Search for the cell housing the specified text and yield its [X, Y] center coordinate. 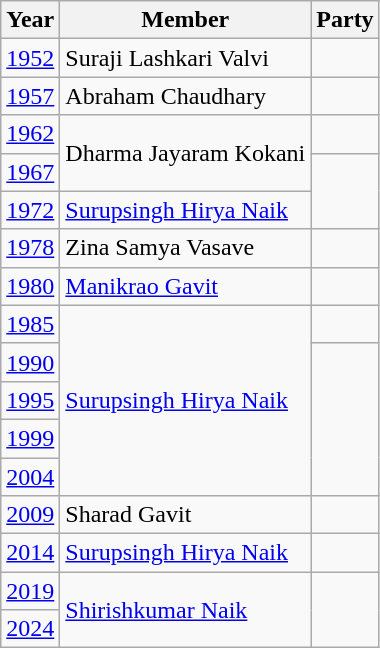
1962 [30, 134]
2019 [30, 591]
Party [345, 20]
Dharma Jayaram Kokani [186, 153]
Zina Samya Vasave [186, 248]
2004 [30, 477]
1978 [30, 248]
1972 [30, 210]
Sharad Gavit [186, 515]
2014 [30, 553]
Abraham Chaudhary [186, 96]
1980 [30, 286]
1990 [30, 362]
Manikrao Gavit [186, 286]
1985 [30, 324]
Member [186, 20]
Suraji Lashkari Valvi [186, 58]
1999 [30, 438]
Year [30, 20]
1952 [30, 58]
Shirishkumar Naik [186, 610]
2024 [30, 629]
1957 [30, 96]
1967 [30, 172]
2009 [30, 515]
1995 [30, 400]
